Return (X, Y) of the center of cell containing provided text 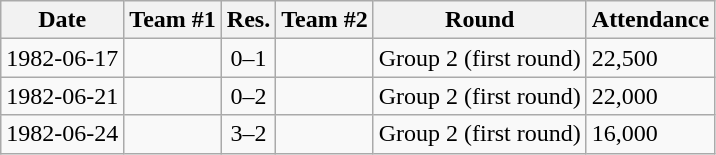
0–1 (248, 58)
1982-06-21 (62, 96)
Date (62, 20)
16,000 (650, 134)
Round (480, 20)
Team #1 (173, 20)
Team #2 (325, 20)
0–2 (248, 96)
Res. (248, 20)
1982-06-24 (62, 134)
1982-06-17 (62, 58)
22,000 (650, 96)
22,500 (650, 58)
Attendance (650, 20)
3–2 (248, 134)
